Return the (x, y) coordinate for the center point of the cell that contains the specified text.  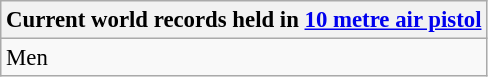
Current world records held in 10 metre air pistol (244, 20)
Men (244, 58)
